Locate the cell with the specified text and output its [x, y] center coordinate. 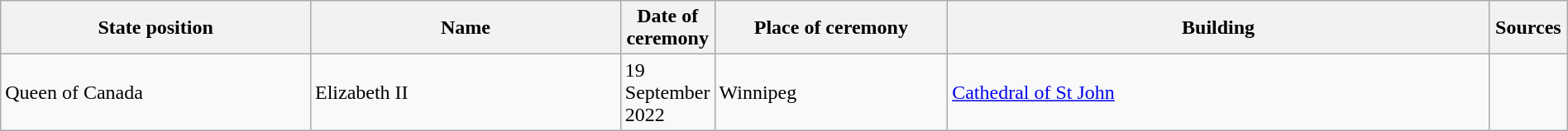
Queen of Canada [155, 92]
Cathedral of St John [1219, 92]
State position [155, 28]
19 September 2022 [667, 92]
Sources [1528, 28]
Name [465, 28]
Elizabeth II [465, 92]
Place of ceremony [831, 28]
Building [1219, 28]
Date of ceremony [667, 28]
Winnipeg [831, 92]
